Search for the cell housing the specified text and yield its [x, y] center coordinate. 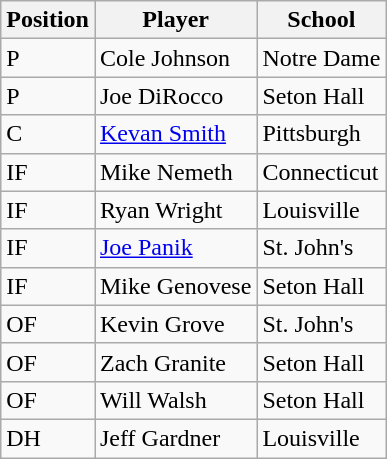
Will Walsh [175, 400]
School [322, 20]
Notre Dame [322, 58]
Joe DiRocco [175, 96]
C [48, 134]
Kevan Smith [175, 134]
Connecticut [322, 172]
Jeff Gardner [175, 438]
Cole Johnson [175, 58]
Position [48, 20]
Zach Granite [175, 362]
Mike Nemeth [175, 172]
DH [48, 438]
Joe Panik [175, 248]
Kevin Grove [175, 324]
Player [175, 20]
Pittsburgh [322, 134]
Mike Genovese [175, 286]
Ryan Wright [175, 210]
